Scan for the cell matching the given text and deliver its [X, Y] coordinate at center. 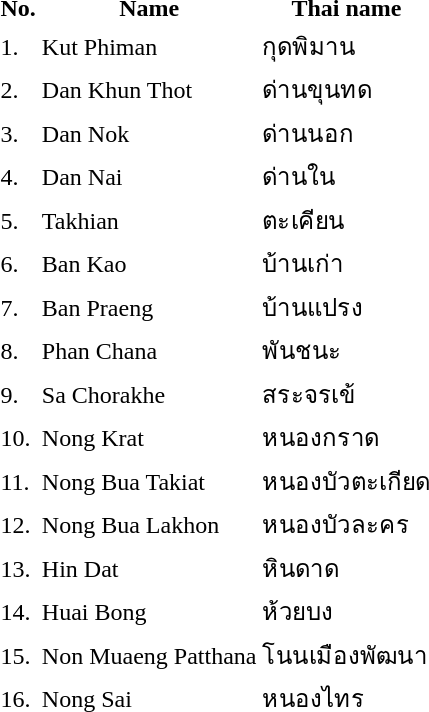
Dan Nok [149, 133]
Dan Nai [149, 176]
Nong Bua Lakhon [149, 524]
Huai Bong [149, 612]
Hin Dat [149, 568]
Dan Khun Thot [149, 90]
Kut Phiman [149, 46]
Takhian [149, 220]
Ban Praeng [149, 307]
Nong Bua Takiat [149, 481]
Nong Krat [149, 438]
Ban Kao [149, 264]
Phan Chana [149, 350]
Sa Chorakhe [149, 394]
Non Muaeng Patthana [149, 655]
